Search for the cell housing the specified text and yield its (x, y) center coordinate. 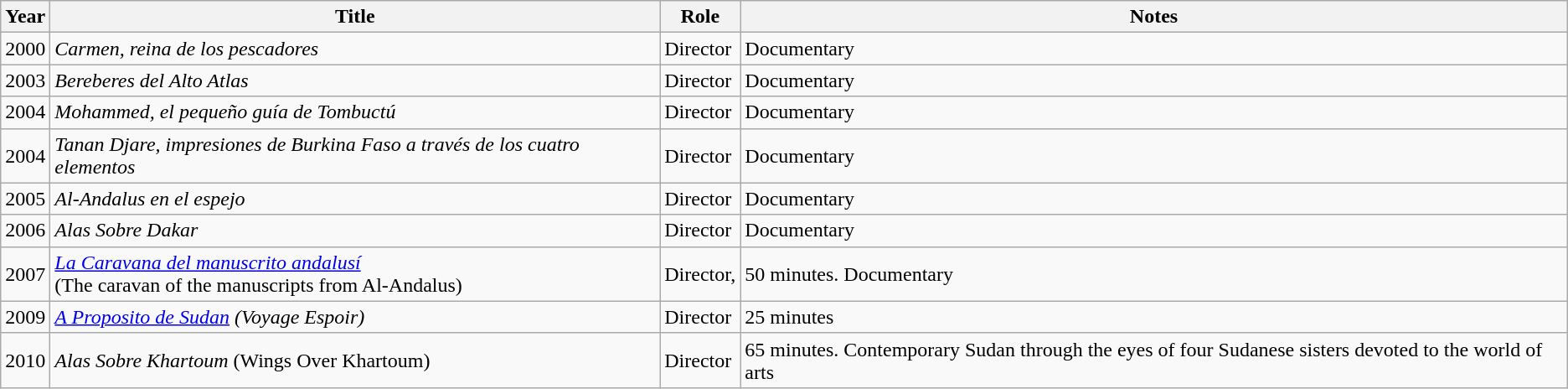
Director, (700, 273)
Alas Sobre Khartoum (Wings Over Khartoum) (355, 360)
Mohammed, el pequeño guía de Tombuctú (355, 112)
Tanan Djare, impresiones de Burkina Faso a través de los cuatro elementos (355, 156)
Carmen, reina de los pescadores (355, 49)
Alas Sobre Dakar (355, 231)
2005 (25, 199)
2007 (25, 273)
Bereberes del Alto Atlas (355, 80)
La Caravana del manuscrito andalusí(The caravan of the manuscripts from Al-Andalus) (355, 273)
Role (700, 17)
Notes (1154, 17)
25 minutes (1154, 317)
2006 (25, 231)
Al-Andalus en el espejo (355, 199)
2009 (25, 317)
2000 (25, 49)
65 minutes. Contemporary Sudan through the eyes of four Sudanese sisters devoted to the world of arts (1154, 360)
2010 (25, 360)
2003 (25, 80)
Title (355, 17)
A Proposito de Sudan (Voyage Espoir) (355, 317)
50 minutes. Documentary (1154, 273)
Year (25, 17)
